Detect which cell encompasses the target text, then output its [x, y] center coordinate. 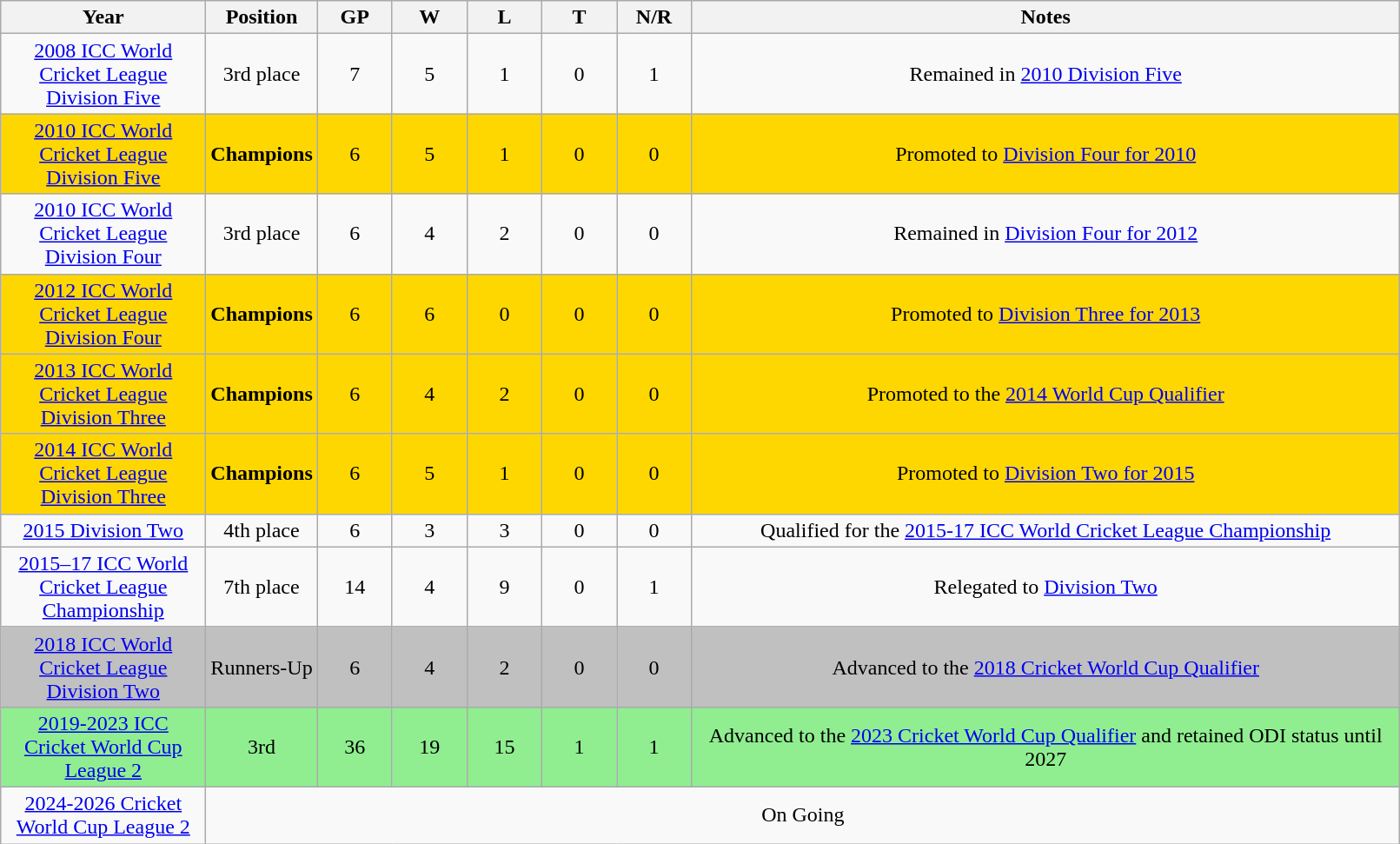
Qualified for the 2015-17 ICC World Cricket League Championship [1046, 530]
7 [355, 74]
3rd [262, 747]
Promoted to Division Two for 2015 [1046, 474]
W [429, 17]
2012 ICC World Cricket League Division Four [103, 314]
36 [355, 747]
19 [429, 747]
4th place [262, 530]
Advanced to the 2018 Cricket World Cup Qualifier [1046, 667]
2024-2026 Cricket World Cup League 2 [103, 815]
Notes [1046, 17]
Runners-Up [262, 667]
Remained in Division Four for 2012 [1046, 234]
On Going [803, 815]
2014 ICC World Cricket League Division Three [103, 474]
Relegated to Division Two [1046, 587]
14 [355, 587]
2015–17 ICC World Cricket League Championship [103, 587]
15 [504, 747]
9 [504, 587]
2010 ICC World Cricket League Division Five [103, 154]
Advanced to the 2023 Cricket World Cup Qualifier and retained ODI status until 2027 [1046, 747]
2015 Division Two [103, 530]
Remained in 2010 Division Five [1046, 74]
T [579, 17]
Position [262, 17]
2019-2023 ICC Cricket World Cup League 2 [103, 747]
N/R [654, 17]
Promoted to the 2014 World Cup Qualifier [1046, 394]
L [504, 17]
GP [355, 17]
Year [103, 17]
2010 ICC World Cricket League Division Four [103, 234]
Promoted to Division Three for 2013 [1046, 314]
Promoted to Division Four for 2010 [1046, 154]
2008 ICC World Cricket League Division Five [103, 74]
7th place [262, 587]
2018 ICC World Cricket League Division Two [103, 667]
2013 ICC World Cricket League Division Three [103, 394]
